Detect which cell encompasses the target text, then output its [X, Y] center coordinate. 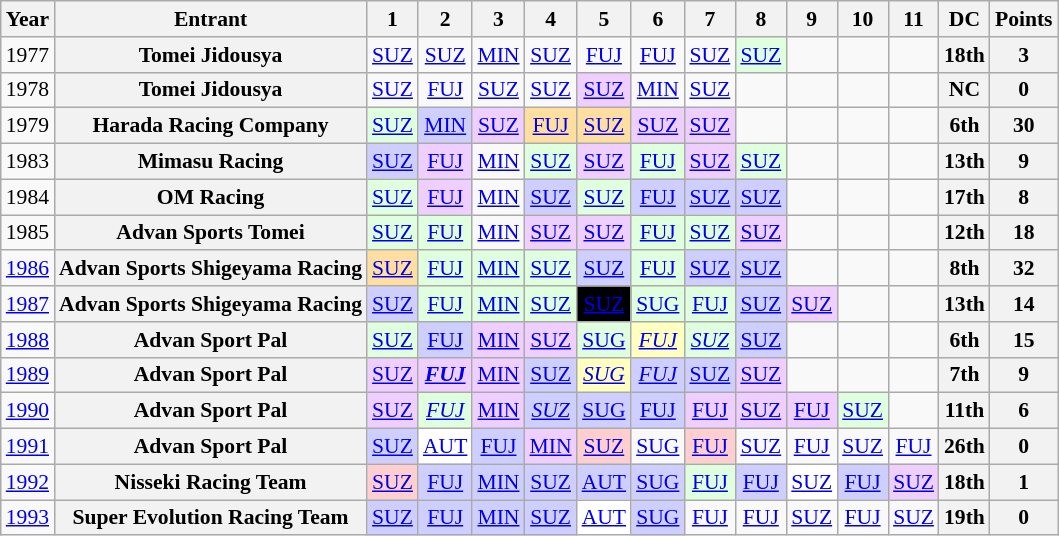
1977 [28, 55]
Super Evolution Racing Team [210, 518]
7th [964, 375]
26th [964, 447]
1988 [28, 340]
OM Racing [210, 197]
1979 [28, 126]
Harada Racing Company [210, 126]
14 [1024, 304]
10 [862, 19]
1989 [28, 375]
11 [914, 19]
NC [964, 90]
Advan Sports Tomei [210, 233]
Entrant [210, 19]
1985 [28, 233]
1993 [28, 518]
Points [1024, 19]
1986 [28, 269]
15 [1024, 340]
2 [445, 19]
Nisseki Racing Team [210, 482]
1983 [28, 162]
18 [1024, 233]
1984 [28, 197]
1990 [28, 411]
4 [551, 19]
DC [964, 19]
17th [964, 197]
7 [710, 19]
1992 [28, 482]
32 [1024, 269]
30 [1024, 126]
1991 [28, 447]
1987 [28, 304]
12th [964, 233]
5 [604, 19]
1978 [28, 90]
Year [28, 19]
8th [964, 269]
19th [964, 518]
Mimasu Racing [210, 162]
11th [964, 411]
